Output the [x, y] coordinate of the center of the cell containing the given text.  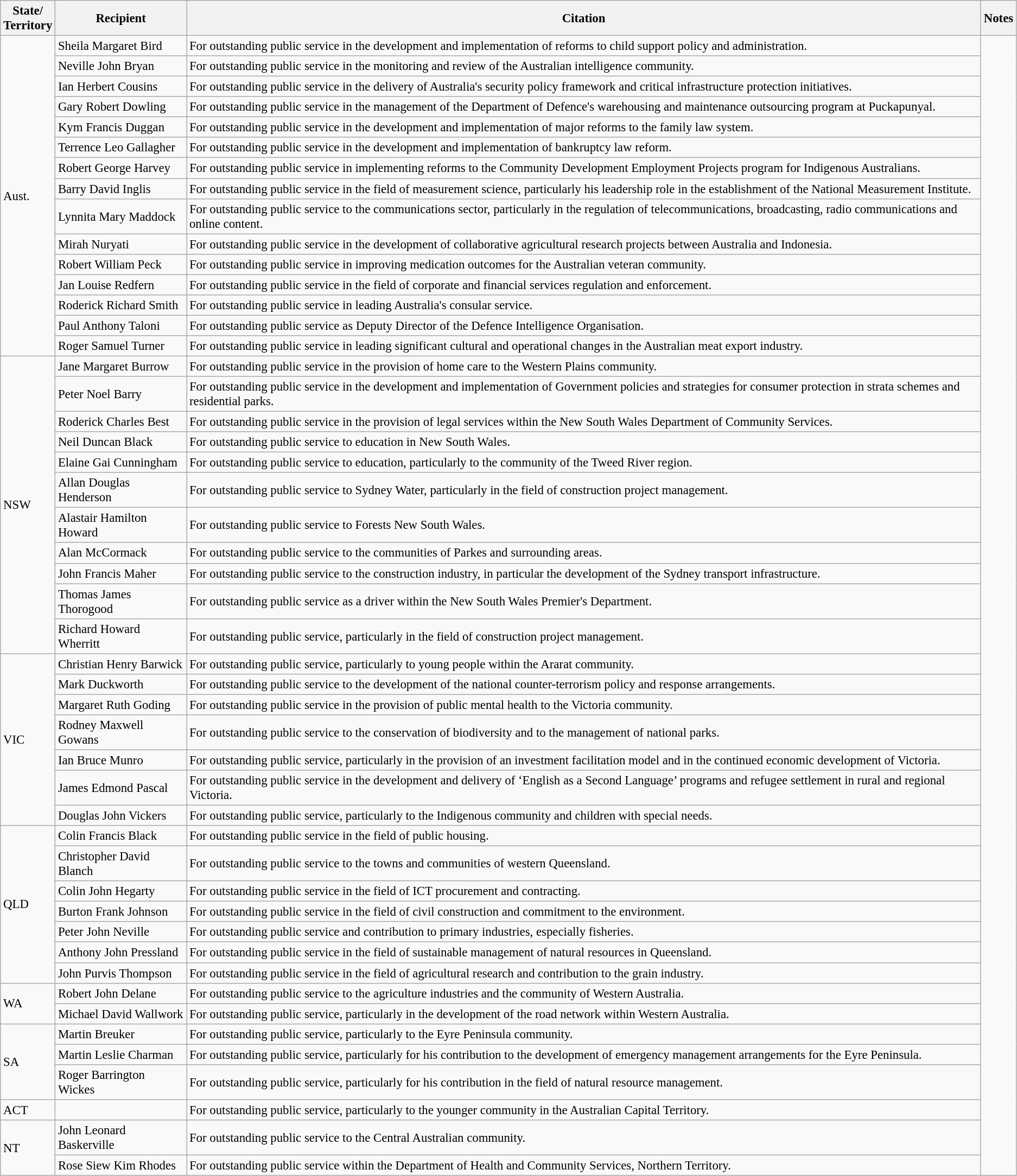
John Purvis Thompson [121, 973]
Christian Henry Barwick [121, 664]
Richard Howard Wherritt [121, 636]
For outstanding public service in leading Australia's consular service. [584, 305]
For outstanding public service, particularly for his contribution to the development of emergency management arrangements for the Eyre Peninsula. [584, 1054]
For outstanding public service and contribution to primary industries, especially fisheries. [584, 932]
For outstanding public service to the development of the national counter-terrorism policy and response arrangements. [584, 685]
Colin John Hegarty [121, 891]
VIC [28, 740]
Citation [584, 18]
For outstanding public service as Deputy Director of the Defence Intelligence Organisation. [584, 325]
Aust. [28, 196]
For outstanding public service as a driver within the New South Wales Premier's Department. [584, 601]
Peter Noel Barry [121, 394]
QLD [28, 904]
Roger Barrington Wickes [121, 1083]
Barry David Inglis [121, 189]
State/Territory [28, 18]
Robert William Peck [121, 264]
NSW [28, 504]
Ian Herbert Cousins [121, 87]
Martin Breuker [121, 1034]
Rodney Maxwell Gowans [121, 732]
For outstanding public service within the Department of Health and Community Services, Northern Territory. [584, 1165]
Sheila Margaret Bird [121, 46]
For outstanding public service to the towns and communities of western Queensland. [584, 864]
For outstanding public service in the field of agricultural research and contribution to the grain industry. [584, 973]
For outstanding public service in the field of public housing. [584, 836]
For outstanding public service to the communities of Parkes and surrounding areas. [584, 553]
NT [28, 1148]
For outstanding public service, particularly in the development of the road network within Western Australia. [584, 1014]
Martin Leslie Charman [121, 1054]
Gary Robert Dowling [121, 107]
Notes [999, 18]
For outstanding public service to the conservation of biodiversity and to the management of national parks. [584, 732]
For outstanding public service in the delivery of Australia's security policy framework and critical infrastructure protection initiatives. [584, 87]
For outstanding public service in the monitoring and review of the Australian intelligence community. [584, 66]
Mark Duckworth [121, 685]
For outstanding public service in the management of the Department of Defence's warehousing and maintenance outsourcing program at Puckapunyal. [584, 107]
For outstanding public service to Forests New South Wales. [584, 525]
James Edmond Pascal [121, 788]
For outstanding public service to the construction industry, in particular the development of the Sydney transport infrastructure. [584, 573]
Douglas John Vickers [121, 816]
For outstanding public service in the provision of public mental health to the Victoria community. [584, 705]
Kym Francis Duggan [121, 127]
Neil Duncan Black [121, 442]
For outstanding public service in the field of sustainable management of natural resources in Queensland. [584, 953]
ACT [28, 1110]
For outstanding public service in implementing reforms to the Community Development Employment Projects program for Indigenous Australians. [584, 168]
Recipient [121, 18]
For outstanding public service in improving medication outcomes for the Australian veteran community. [584, 264]
Roger Samuel Turner [121, 346]
Thomas James Thorogood [121, 601]
Paul Anthony Taloni [121, 325]
For outstanding public service, particularly to the Indigenous community and children with special needs. [584, 816]
For outstanding public service in the development and implementation of major reforms to the family law system. [584, 127]
Roderick Richard Smith [121, 305]
Elaine Gai Cunningham [121, 463]
Neville John Bryan [121, 66]
Alastair Hamilton Howard [121, 525]
For outstanding public service to the Central Australian community. [584, 1138]
Robert George Harvey [121, 168]
For outstanding public service in the development and implementation of reforms to child support policy and administration. [584, 46]
Michael David Wallwork [121, 1014]
Allan Douglas Henderson [121, 490]
Roderick Charles Best [121, 422]
For outstanding public service in the field of civil construction and commitment to the environment. [584, 912]
WA [28, 1004]
For outstanding public service, particularly to the Eyre Peninsula community. [584, 1034]
Rose Siew Kim Rhodes [121, 1165]
For outstanding public service to Sydney Water, particularly in the field of construction project management. [584, 490]
For outstanding public service to education, particularly to the community of the Tweed River region. [584, 463]
Burton Frank Johnson [121, 912]
For outstanding public service in the development and implementation of bankruptcy law reform. [584, 148]
For outstanding public service to the agriculture industries and the community of Western Australia. [584, 993]
John Francis Maher [121, 573]
Alan McCormack [121, 553]
Terrence Leo Gallagher [121, 148]
For outstanding public service in the field of ICT procurement and contracting. [584, 891]
For outstanding public service in the field of corporate and financial services regulation and enforcement. [584, 285]
Margaret Ruth Goding [121, 705]
Mirah Nuryati [121, 244]
Anthony John Pressland [121, 953]
For outstanding public service in the provision of legal services within the New South Wales Department of Community Services. [584, 422]
Ian Bruce Munro [121, 760]
For outstanding public service, particularly in the field of construction project management. [584, 636]
Robert John Delane [121, 993]
Jan Louise Redfern [121, 285]
Christopher David Blanch [121, 864]
Peter John Neville [121, 932]
For outstanding public service in leading significant cultural and operational changes in the Australian meat export industry. [584, 346]
For outstanding public service to education in New South Wales. [584, 442]
Colin Francis Black [121, 836]
For outstanding public service in the provision of home care to the Western Plains community. [584, 366]
For outstanding public service in the development of collaborative agricultural research projects between Australia and Indonesia. [584, 244]
For outstanding public service, particularly to the younger community in the Australian Capital Territory. [584, 1110]
Lynnita Mary Maddock [121, 216]
For outstanding public service, particularly to young people within the Ararat community. [584, 664]
Jane Margaret Burrow [121, 366]
John Leonard Baskerville [121, 1138]
For outstanding public service, particularly for his contribution in the field of natural resource management. [584, 1083]
SA [28, 1062]
